Return (x, y) of the center of cell containing provided text 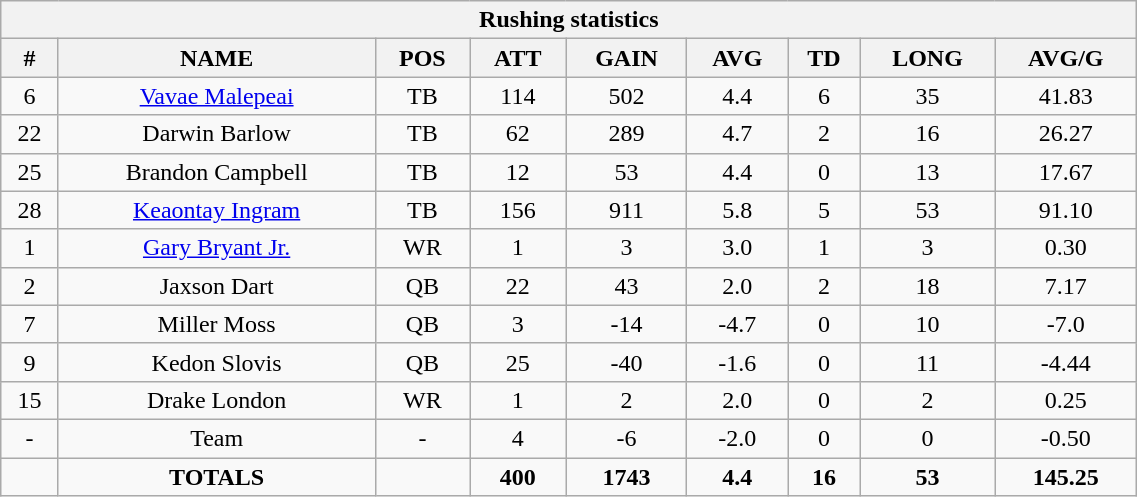
911 (626, 210)
17.67 (1066, 172)
-40 (626, 362)
3.0 (738, 248)
5.8 (738, 210)
502 (626, 96)
18 (927, 286)
35 (927, 96)
400 (518, 477)
GAIN (626, 58)
-2.0 (738, 438)
12 (518, 172)
-4.44 (1066, 362)
0.30 (1066, 248)
Team (216, 438)
43 (626, 286)
Darwin Barlow (216, 134)
Miller Moss (216, 324)
LONG (927, 58)
114 (518, 96)
POS (422, 58)
1743 (626, 477)
7 (30, 324)
26.27 (1066, 134)
-1.6 (738, 362)
0.25 (1066, 400)
AVG (738, 58)
Brandon Campbell (216, 172)
-0.50 (1066, 438)
91.10 (1066, 210)
-7.0 (1066, 324)
156 (518, 210)
15 (30, 400)
4 (518, 438)
11 (927, 362)
7.17 (1066, 286)
Kedon Slovis (216, 362)
9 (30, 362)
41.83 (1066, 96)
5 (824, 210)
TD (824, 58)
NAME (216, 58)
ATT (518, 58)
10 (927, 324)
Jaxson Dart (216, 286)
-6 (626, 438)
Drake London (216, 400)
4.7 (738, 134)
62 (518, 134)
-4.7 (738, 324)
Rushing statistics (569, 20)
13 (927, 172)
28 (30, 210)
AVG/G (1066, 58)
145.25 (1066, 477)
Keaontay Ingram (216, 210)
Vavae Malepeai (216, 96)
# (30, 58)
289 (626, 134)
TOTALS (216, 477)
Gary Bryant Jr. (216, 248)
-14 (626, 324)
